Capture the cell that displays the provided text and extract its [x, y] central coordinate. 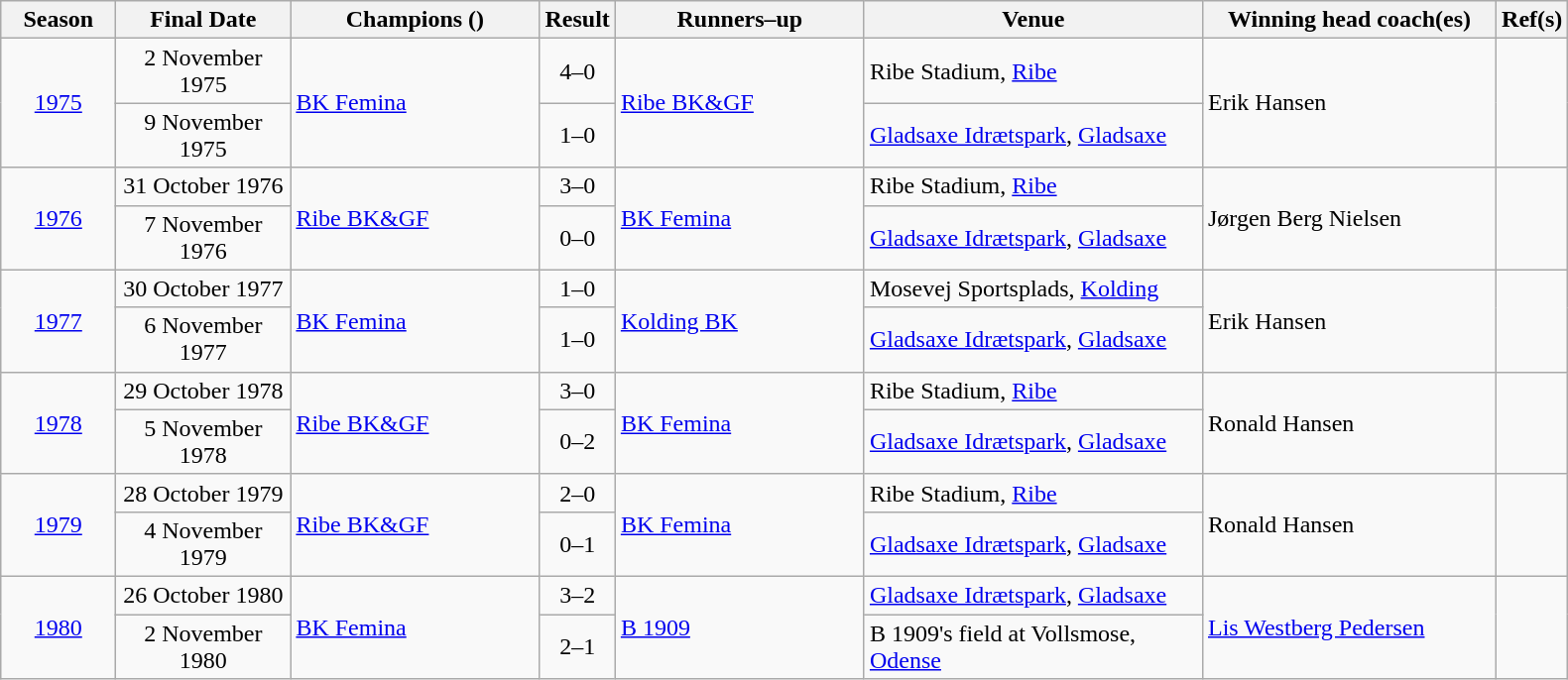
0–0 [577, 238]
9 November 1975 [203, 135]
Ref(s) [1532, 20]
Kolding BK [740, 321]
2 November 1975 [203, 71]
2–0 [577, 493]
26 October 1980 [203, 595]
Winning head coach(es) [1349, 20]
4 November 1979 [203, 543]
4–0 [577, 71]
7 November 1976 [203, 238]
Lis Westberg Pedersen [1349, 626]
1977 [59, 321]
29 October 1978 [203, 391]
1976 [59, 218]
5 November 1978 [203, 442]
28 October 1979 [203, 493]
3–2 [577, 595]
Runners–up [740, 20]
2 November 1980 [203, 646]
Final Date [203, 20]
Jørgen Berg Nielsen [1349, 218]
1979 [59, 525]
Venue [1033, 20]
1978 [59, 422]
B 1909's field at Vollsmose, Odense [1033, 646]
0–1 [577, 543]
Mosevej Sportsplads, Kolding [1033, 288]
30 October 1977 [203, 288]
0–2 [577, 442]
2–1 [577, 646]
Season [59, 20]
1980 [59, 626]
6 November 1977 [203, 339]
Result [577, 20]
B 1909 [740, 626]
1975 [59, 103]
Champions () [415, 20]
31 October 1976 [203, 186]
